Provide the [x, y] coordinate of the cell's center where the given text is located.  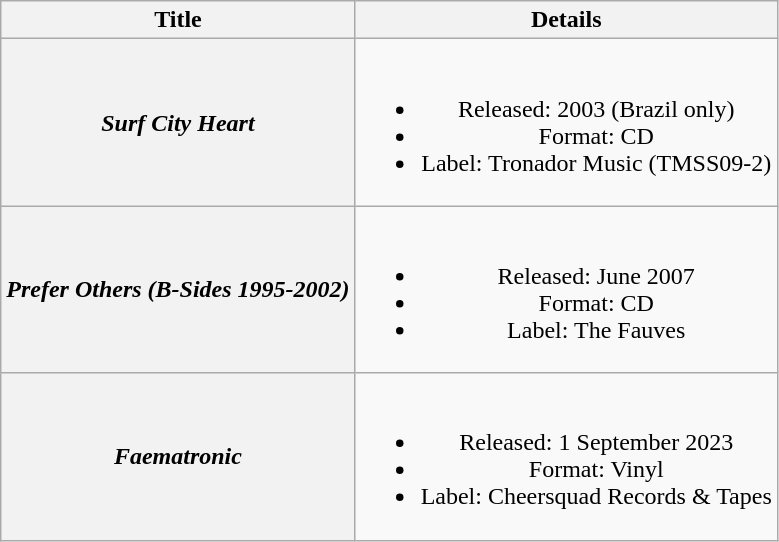
Title [178, 20]
Details [566, 20]
Faematronic [178, 456]
Surf City Heart [178, 122]
Released: June 2007Format: CDLabel: The Fauves [566, 290]
Released: 2003 (Brazil only)Format: CDLabel: Tronador Music (TMSS09-2) [566, 122]
Released: 1 September 2023Format: VinylLabel: Cheersquad Records & Tapes [566, 456]
Prefer Others (B-Sides 1995-2002) [178, 290]
